Return the [x, y] coordinate for the center point of the cell that contains the specified text.  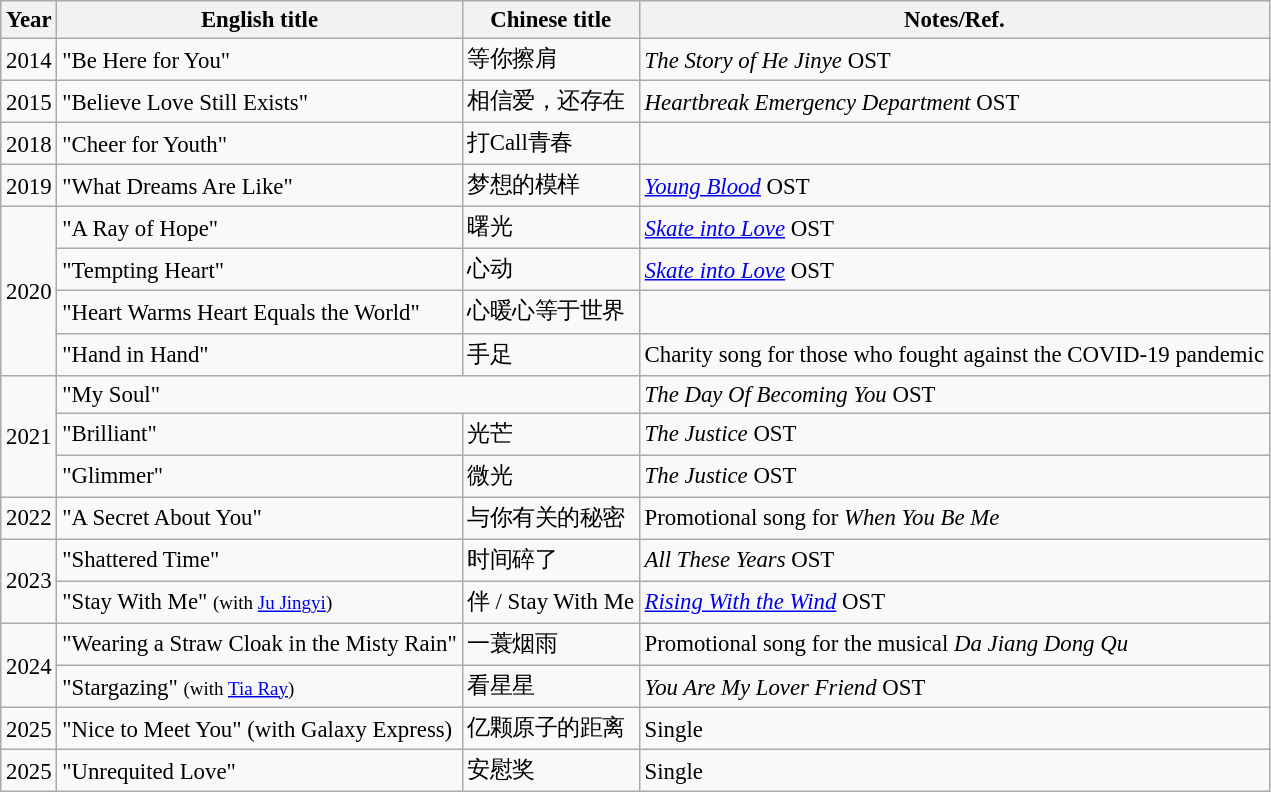
"Nice to Meet You" (with Galaxy Express) [260, 729]
亿颗原子的距离 [550, 729]
2014 [29, 60]
梦想的模样 [550, 186]
2015 [29, 102]
"My Soul" [348, 394]
安慰奖 [550, 771]
Promotional song for the musical Da Jiang Dong Qu [954, 644]
"Shattered Time" [260, 560]
"Heart Warms Heart Equals the World" [260, 312]
一蓑烟雨 [550, 644]
"Hand in Hand" [260, 354]
"What Dreams Are Like" [260, 186]
手足 [550, 354]
光芒 [550, 434]
2024 [29, 665]
Notes/Ref. [954, 20]
All These Years OST [954, 560]
"Stay With Me" (with Ju Jingyi) [260, 602]
You Are My Lover Friend OST [954, 686]
打Call青春 [550, 144]
曙光 [550, 228]
2018 [29, 144]
Year [29, 20]
2023 [29, 581]
Chinese title [550, 20]
Rising With the Wind OST [954, 602]
看星星 [550, 686]
"Tempting Heart" [260, 270]
English title [260, 20]
2019 [29, 186]
"Believe Love Still Exists" [260, 102]
"Be Here for You" [260, 60]
微光 [550, 476]
The Story of He Jinye OST [954, 60]
"Unrequited Love" [260, 771]
"A Secret About You" [260, 518]
2020 [29, 291]
2021 [29, 436]
"Glimmer" [260, 476]
"Brilliant" [260, 434]
时间碎了 [550, 560]
"Stargazing" (with Tia Ray) [260, 686]
"A Ray of Hope" [260, 228]
Charity song for those who fought against the COVID-19 pandemic [954, 354]
等你擦肩 [550, 60]
"Wearing a Straw Cloak in the Misty Rain" [260, 644]
Promotional song for When You Be Me [954, 518]
The Day Of Becoming You OST [954, 394]
心动 [550, 270]
相信爱，还存在 [550, 102]
Young Blood OST [954, 186]
与你有关的秘密 [550, 518]
伴 / Stay With Me [550, 602]
2022 [29, 518]
"Cheer for Youth" [260, 144]
心暖心等于世界 [550, 312]
Heartbreak Emergency Department OST [954, 102]
